Return the (x, y) coordinate for the center point of the cell that contains the specified text.  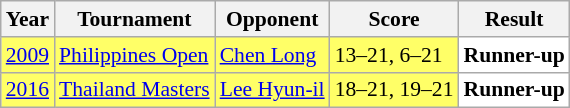
Tournament (134, 19)
Philippines Open (134, 55)
2016 (28, 90)
Chen Long (272, 55)
13–21, 6–21 (394, 55)
Year (28, 19)
Score (394, 19)
Thailand Masters (134, 90)
Result (514, 19)
Lee Hyun-il (272, 90)
2009 (28, 55)
18–21, 19–21 (394, 90)
Opponent (272, 19)
